Capture the cell that displays the provided text and extract its (x, y) central coordinate. 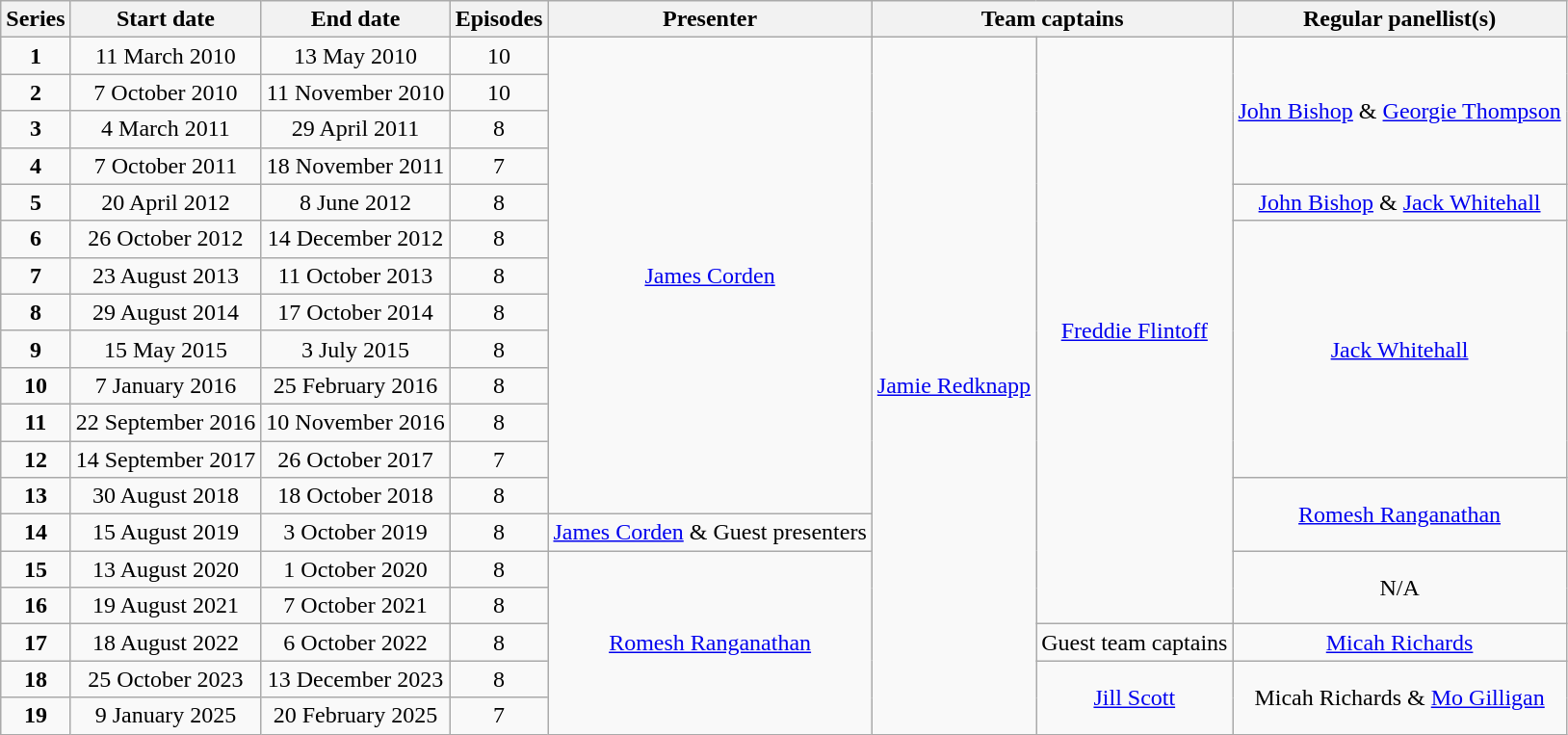
15 August 2019 (166, 533)
3 (36, 129)
7 October 2021 (355, 606)
Presenter (710, 19)
18 August 2022 (166, 643)
9 January 2025 (166, 716)
Start date (166, 19)
11 (36, 422)
John Bishop & Georgie Thompson (1399, 111)
Micah Richards & Mo Gilligan (1399, 697)
13 December 2023 (355, 679)
15 May 2015 (166, 349)
20 April 2012 (166, 202)
1 October 2020 (355, 569)
22 September 2016 (166, 422)
4 March 2011 (166, 129)
30 August 2018 (166, 496)
James Corden (710, 276)
13 May 2010 (355, 56)
Jill Scott (1135, 697)
26 October 2017 (355, 459)
18 (36, 679)
18 October 2018 (355, 496)
19 (36, 716)
John Bishop & Jack Whitehall (1399, 202)
Regular panellist(s) (1399, 19)
Jack Whitehall (1399, 349)
29 April 2011 (355, 129)
11 October 2013 (355, 276)
3 October 2019 (355, 533)
5 (36, 202)
Series (36, 19)
11 November 2010 (355, 92)
13 (36, 496)
N/A (1399, 588)
Guest team captains (1135, 643)
10 November 2016 (355, 422)
23 August 2013 (166, 276)
16 (36, 606)
14 (36, 533)
End date (355, 19)
15 (36, 569)
Team captains (1052, 19)
17 October 2014 (355, 312)
13 August 2020 (166, 569)
12 (36, 459)
7 October 2010 (166, 92)
Jamie Redknapp (954, 385)
25 October 2023 (166, 679)
7 January 2016 (166, 385)
3 July 2015 (355, 349)
Freddie Flintoff (1135, 331)
26 October 2012 (166, 239)
7 October 2011 (166, 166)
11 March 2010 (166, 56)
8 June 2012 (355, 202)
6 October 2022 (355, 643)
Episodes (499, 19)
18 November 2011 (355, 166)
29 August 2014 (166, 312)
4 (36, 166)
Micah Richards (1399, 643)
James Corden & Guest presenters (710, 533)
14 September 2017 (166, 459)
1 (36, 56)
25 February 2016 (355, 385)
14 December 2012 (355, 239)
2 (36, 92)
6 (36, 239)
17 (36, 643)
19 August 2021 (166, 606)
9 (36, 349)
20 February 2025 (355, 716)
